Extract the (X, Y) coordinate from the center of the cell holding the provided text.  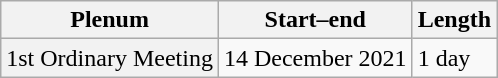
14 December 2021 (315, 58)
1 day (454, 58)
Plenum (110, 20)
Start–end (315, 20)
Length (454, 20)
1st Ordinary Meeting (110, 58)
